Scan for the cell matching the given text and deliver its [X, Y] coordinate at center. 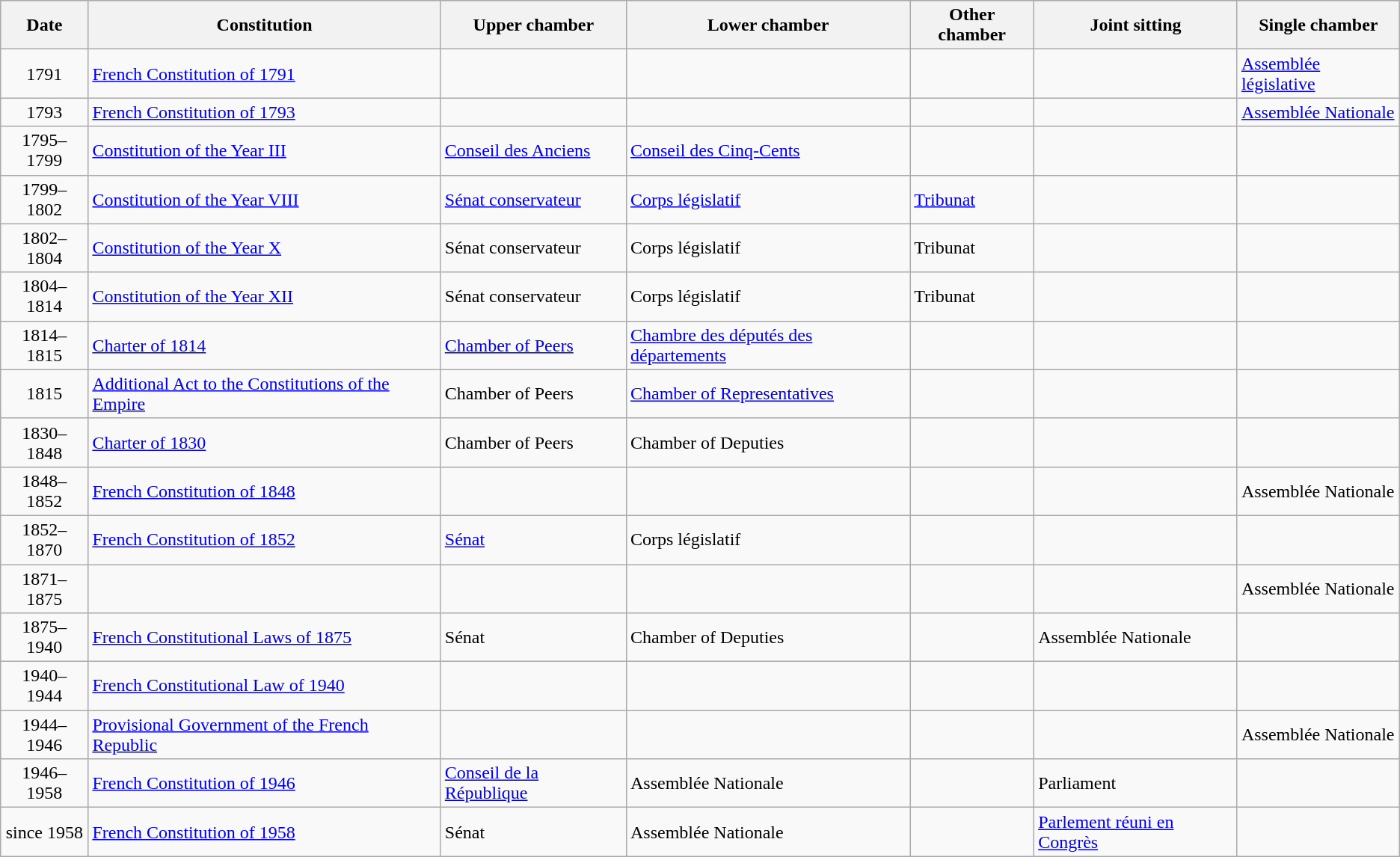
Conseil de la République [533, 784]
1852–1870 [45, 540]
Chamber of Representatives [767, 393]
French Constitutional Law of 1940 [265, 686]
1871–1875 [45, 588]
Constitution of the Year X [265, 248]
French Constitution of 1946 [265, 784]
French Constitutional Laws of 1875 [265, 637]
1802–1804 [45, 248]
Constitution of the Year XII [265, 296]
Constitution [265, 25]
French Constitution of 1852 [265, 540]
French Constitution of 1848 [265, 491]
Charter of 1830 [265, 443]
1793 [45, 112]
1830–1848 [45, 443]
Constitution of the Year VIII [265, 199]
1875–1940 [45, 637]
Provisional Government of the French Republic [265, 734]
1795–1799 [45, 151]
French Constitution of 1958 [265, 832]
1804–1814 [45, 296]
Upper chamber [533, 25]
1814–1815 [45, 345]
Conseil des Cinq-Cents [767, 151]
1799–1802 [45, 199]
1940–1944 [45, 686]
Other chamber [972, 25]
Additional Act to the Constitutions of the Empire [265, 393]
Constitution of the Year III [265, 151]
Lower chamber [767, 25]
Charter of 1814 [265, 345]
French Constitution of 1791 [265, 73]
1815 [45, 393]
Joint sitting [1136, 25]
Single chamber [1318, 25]
French Constitution of 1793 [265, 112]
Conseil des Anciens [533, 151]
1791 [45, 73]
1944–1946 [45, 734]
Date [45, 25]
Chambre des députés des départements [767, 345]
Parliament [1136, 784]
Assemblée législative [1318, 73]
1848–1852 [45, 491]
1946–1958 [45, 784]
Parlement réuni en Congrès [1136, 832]
since 1958 [45, 832]
